Locate the cell with the specified text and output its [X, Y] center coordinate. 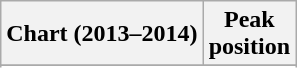
Peakposition [249, 34]
Chart (2013–2014) [102, 34]
